Return [x, y] of the center of cell containing provided text 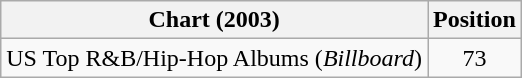
Position [475, 20]
73 [475, 58]
Chart (2003) [214, 20]
US Top R&B/Hip-Hop Albums (Billboard) [214, 58]
